Capture the cell that displays the provided text and extract its [x, y] central coordinate. 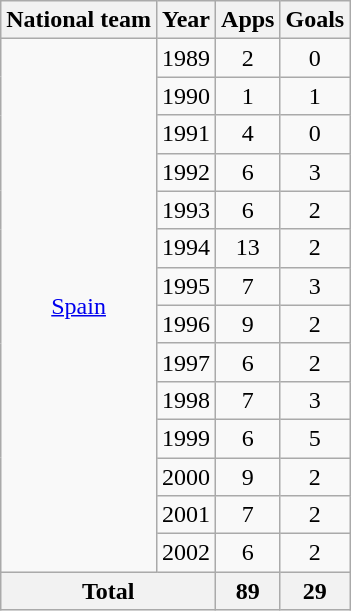
1989 [186, 58]
1991 [186, 134]
4 [248, 134]
1997 [186, 362]
89 [248, 591]
1994 [186, 248]
2000 [186, 477]
29 [315, 591]
1993 [186, 210]
Goals [315, 20]
2002 [186, 553]
1996 [186, 324]
13 [248, 248]
1992 [186, 172]
1990 [186, 96]
Spain [79, 306]
2001 [186, 515]
1998 [186, 400]
5 [315, 438]
1995 [186, 286]
National team [79, 20]
Total [108, 591]
Year [186, 20]
1999 [186, 438]
Apps [248, 20]
